Identify which cell holds the provided text, then report its [x, y] central coordinate. 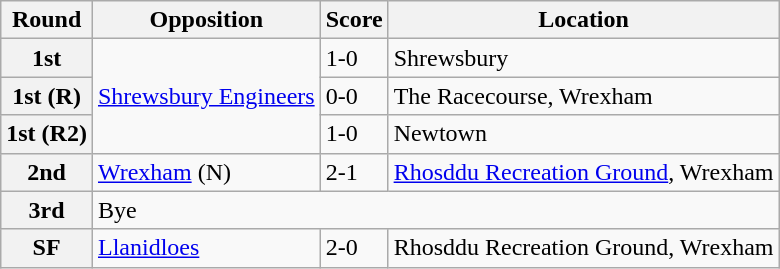
Newtown [584, 134]
0-0 [354, 96]
1st (R2) [47, 134]
Wrexham (N) [206, 172]
Round [47, 20]
Shrewsbury Engineers [206, 96]
SF [47, 248]
2-0 [354, 248]
Score [354, 20]
Shrewsbury [584, 58]
The Racecourse, Wrexham [584, 96]
Bye [436, 210]
1st [47, 58]
1st (R) [47, 96]
2nd [47, 172]
Opposition [206, 20]
3rd [47, 210]
Llanidloes [206, 248]
2-1 [354, 172]
Location [584, 20]
